Output the [x, y] coordinate of the center of the cell containing the given text.  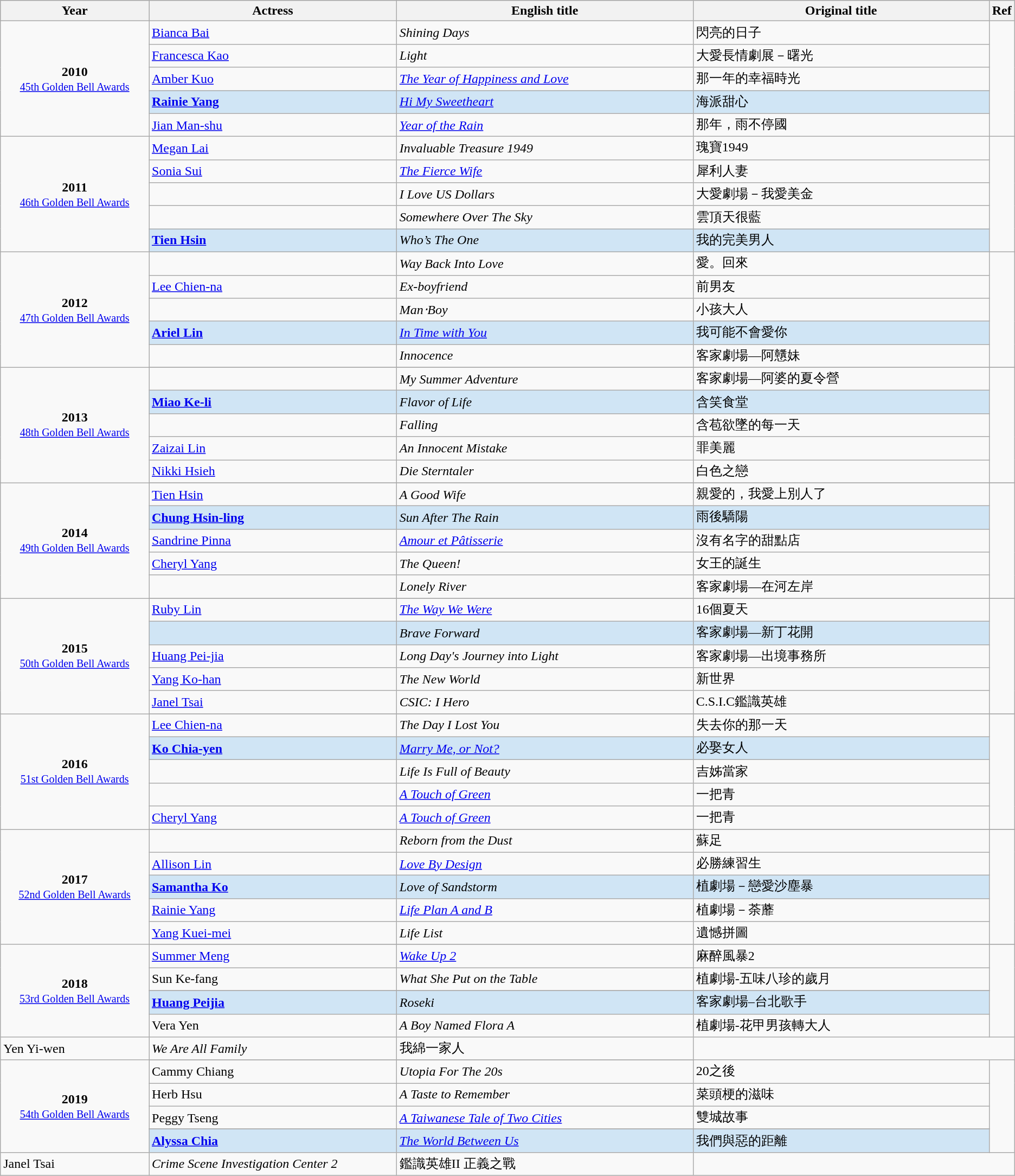
前男友 [841, 286]
海派甜心 [841, 102]
失去你的那一天 [841, 726]
大愛長情劇展－曙光 [841, 55]
Chung Hsin-ling [272, 517]
Sun Ke-fang [272, 980]
16個夏天 [841, 610]
Nikki Hsieh [272, 472]
菜頭梗的滋味 [841, 1095]
Somewhere Over The Sky [544, 217]
Yang Ko-han [272, 679]
吉姊當家 [841, 771]
愛。回來 [841, 264]
I Love US Dollars [544, 194]
Ko Chia-yen [272, 749]
我的完美男人 [841, 241]
Zaizai Lin [272, 448]
Miao Ke-li [272, 402]
閃亮的日子 [841, 33]
Amour et Pâtisserie [544, 540]
Sonia Sui [272, 171]
客家劇場—阿婆的夏令營 [841, 379]
植劇場－荼蘼 [841, 910]
含笑食堂 [841, 402]
2013 48th Golden Bell Awards [75, 425]
我可能不會愛你 [841, 333]
Shining Days [544, 33]
Vera Yen [272, 1025]
Allison Lin [272, 864]
Peggy Tseng [272, 1117]
Love of Sandstorm [544, 887]
2018 53rd Golden Bell Awards [75, 990]
Actress [272, 11]
Reborn from the Dust [544, 841]
客家劇場—新丁花開 [841, 632]
Yen Yi-wen [75, 1049]
2011 46th Golden Bell Awards [75, 194]
大愛劇場－我愛美金 [841, 194]
我們與惡的距離 [841, 1141]
2014 49th Golden Bell Awards [75, 540]
Roseki [544, 1002]
An Innocent Mistake [544, 448]
Huang Pei-jia [272, 656]
2015 50th Golden Bell Awards [75, 656]
20之後 [841, 1072]
植劇場－戀愛沙塵暴 [841, 887]
雨後驕陽 [841, 517]
Amber Kuo [272, 79]
Who’s The One [544, 241]
Utopia For The 20s [544, 1072]
含苞欲墜的每一天 [841, 425]
2017 52nd Golden Bell Awards [75, 886]
2019 54th Golden Bell Awards [75, 1106]
白色之戀 [841, 472]
Hi My Sweetheart [544, 102]
Bianca Bai [272, 33]
The Fierce Wife [544, 171]
小孩大人 [841, 310]
Life List [544, 933]
The Year of Happiness and Love [544, 79]
那一年的幸福時光 [841, 79]
Way Back Into Love [544, 264]
Ex-boyfriend [544, 286]
Summer Meng [272, 956]
English title [544, 11]
蘇足 [841, 841]
遺憾拼圖 [841, 933]
雙城故事 [841, 1117]
A Taiwanese Tale of Two Cities [544, 1117]
Wake Up 2 [544, 956]
Long Day's Journey into Light [544, 656]
女王的誕生 [841, 564]
The New World [544, 679]
植劇場-五味八珍的歲月 [841, 980]
必勝練習生 [841, 864]
親愛的，我愛上別人了 [841, 495]
Year of the Rain [544, 125]
A Taste to Remember [544, 1095]
The Way We Were [544, 610]
Lonely River [544, 587]
CSIC: I Hero [544, 702]
We Are All Family [272, 1049]
Francesca Kao [272, 55]
麻醉風暴2 [841, 956]
Ariel Lin [272, 333]
2012 47th Golden Bell Awards [75, 309]
犀利人妻 [841, 171]
Marry Me, or Not? [544, 749]
Innocence [544, 356]
沒有名字的甜點店 [841, 540]
Megan Lai [272, 149]
A Boy Named Flora A [544, 1025]
罪美麗 [841, 448]
C.S.I.C鑑識英雄 [841, 702]
Crime Scene Investigation Center 2 [272, 1164]
Falling [544, 425]
2010 45th Golden Bell Awards [75, 79]
A Good Wife [544, 495]
Herb Hsu [272, 1095]
Flavor of Life [544, 402]
Alyssa Chia [272, 1141]
植劇場-花甲男孩轉大人 [841, 1025]
客家劇場—出境事務所 [841, 656]
The Day I Lost You [544, 726]
雲頂天很藍 [841, 217]
Sun After The Rain [544, 517]
Jian Man-shu [272, 125]
必娶女人 [841, 749]
客家劇場—在河左岸 [841, 587]
Ruby Lin [272, 610]
Sandrine Pinna [272, 540]
Huang Peijia [272, 1002]
Life Plan A and B [544, 910]
鑑識英雄II 正義之戰 [544, 1164]
Samantha Ko [272, 887]
Love By Design [544, 864]
客家劇場–台北歌手 [841, 1002]
Year [75, 11]
Man‧Boy [544, 310]
Yang Kuei-mei [272, 933]
Die Sterntaler [544, 472]
我綿一家人 [544, 1049]
Light [544, 55]
Invaluable Treasure 1949 [544, 149]
Life Is Full of Beauty [544, 771]
The World Between Us [544, 1141]
Brave Forward [544, 632]
Cammy Chiang [272, 1072]
In Time with You [544, 333]
2016 51st Golden Bell Awards [75, 771]
The Queen! [544, 564]
客家劇場—阿戇妹 [841, 356]
瑰寶1949 [841, 149]
那年，雨不停國 [841, 125]
Ref [1002, 11]
Original title [841, 11]
新世界 [841, 679]
My Summer Adventure [544, 379]
What She Put on the Table [544, 980]
